Find where the given text appears and provide that cell's center as [x, y] coordinate. 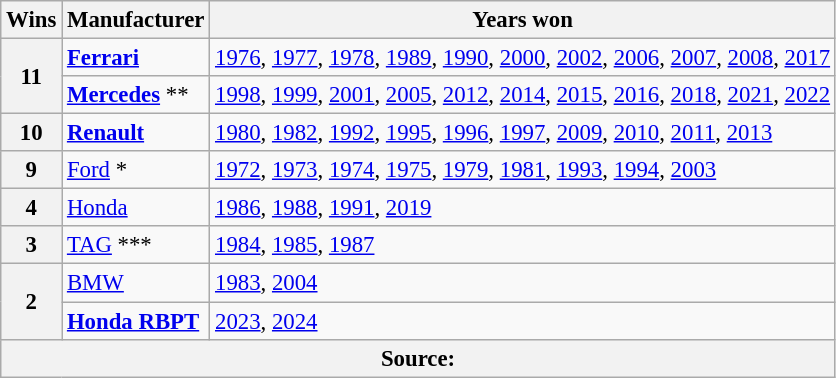
Honda RBPT [136, 321]
Ferrari [136, 58]
Source: [418, 358]
Ford * [136, 170]
1984, 1985, 1987 [523, 245]
9 [32, 170]
Mercedes ** [136, 95]
10 [32, 133]
2023, 2024 [523, 321]
1976, 1977, 1978, 1989, 1990, 2000, 2002, 2006, 2007, 2008, 2017 [523, 58]
1980, 1982, 1992, 1995, 1996, 1997, 2009, 2010, 2011, 2013 [523, 133]
2 [32, 302]
1972, 1973, 1974, 1975, 1979, 1981, 1993, 1994, 2003 [523, 170]
Years won [523, 20]
Honda [136, 208]
1983, 2004 [523, 283]
BMW [136, 283]
TAG *** [136, 245]
3 [32, 245]
4 [32, 208]
1998, 1999, 2001, 2005, 2012, 2014, 2015, 2016, 2018, 2021, 2022 [523, 95]
11 [32, 76]
Manufacturer [136, 20]
Wins [32, 20]
1986, 1988, 1991, 2019 [523, 208]
Renault [136, 133]
